For the text-containing cell, return its midpoint in (X, Y) coordinate format. 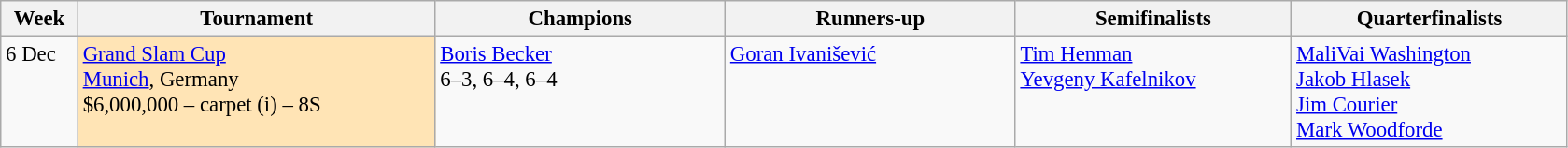
Quarterfinalists (1430, 19)
MaliVai Washington Jakob Hlasek Jim Courier Mark Woodforde (1430, 92)
Tim Henman Yevgeny Kafelnikov (1153, 92)
Champions (581, 19)
Grand Slam Cup Munich, Germany $6,000,000 – carpet (i) – 8S (256, 92)
Semifinalists (1153, 19)
Goran Ivanišević (870, 92)
Week (39, 19)
Runners-up (870, 19)
Tournament (256, 19)
Boris Becker 6–3, 6–4, 6–4 (581, 92)
6 Dec (39, 92)
